Determine the (X, Y) coordinate at the center of the cell enclosing the given text.  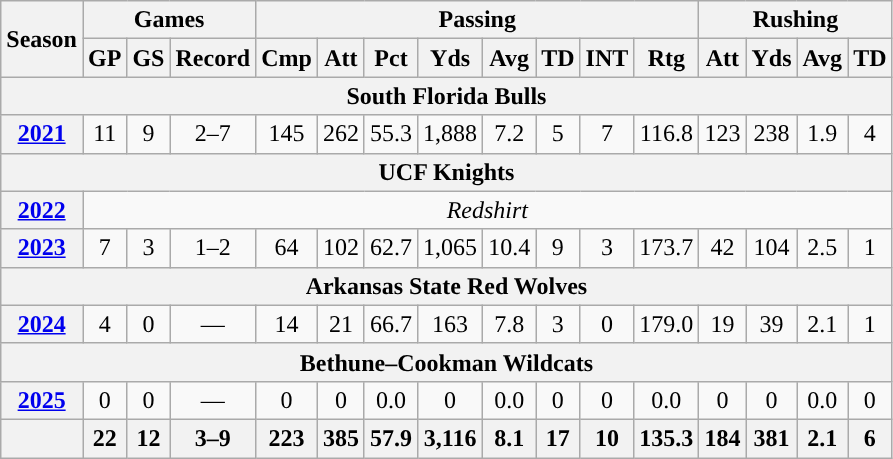
2.5 (822, 248)
19 (722, 324)
5 (558, 134)
39 (772, 324)
238 (772, 134)
8.1 (510, 438)
6 (870, 438)
South Florida Bulls (446, 96)
62.7 (390, 248)
66.7 (390, 324)
Passing (478, 20)
21 (340, 324)
12 (148, 438)
2–7 (213, 134)
Rushing (796, 20)
7.8 (510, 324)
184 (722, 438)
223 (287, 438)
102 (340, 248)
135.3 (666, 438)
104 (772, 248)
55.3 (390, 134)
Bethune–Cookman Wildcats (446, 362)
173.7 (666, 248)
INT (607, 58)
22 (104, 438)
145 (287, 134)
385 (340, 438)
3–9 (213, 438)
123 (722, 134)
42 (722, 248)
14 (287, 324)
Games (168, 20)
2025 (42, 400)
2021 (42, 134)
Rtg (666, 58)
1,888 (450, 134)
179.0 (666, 324)
17 (558, 438)
381 (772, 438)
10 (607, 438)
UCF Knights (446, 172)
GS (148, 58)
64 (287, 248)
10.4 (510, 248)
2024 (42, 324)
Cmp (287, 58)
Record (213, 58)
Pct (390, 58)
7.2 (510, 134)
57.9 (390, 438)
Redshirt (487, 210)
3,116 (450, 438)
GP (104, 58)
163 (450, 324)
116.8 (666, 134)
1.9 (822, 134)
2023 (42, 248)
2022 (42, 210)
11 (104, 134)
Season (42, 39)
1,065 (450, 248)
1–2 (213, 248)
Arkansas State Red Wolves (446, 286)
262 (340, 134)
